Capture the cell that displays the provided text and extract its (X, Y) central coordinate. 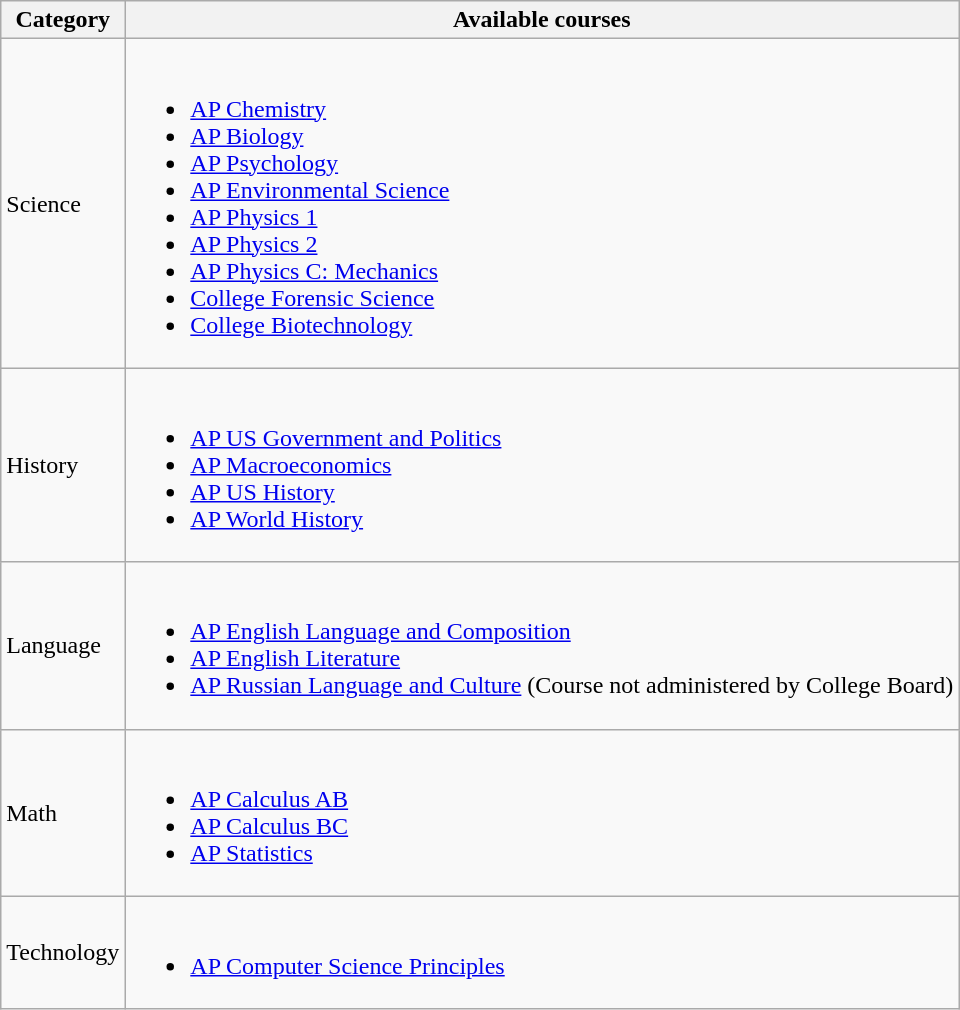
AP US Government and PoliticsAP MacroeconomicsAP US HistoryAP World History (542, 465)
Available courses (542, 20)
Math (63, 812)
Category (63, 20)
AP English Language and CompositionAP English LiteratureAP Russian Language and Culture (Course not administered by College Board) (542, 646)
Technology (63, 952)
AP Calculus ABAP Calculus BCAP Statistics (542, 812)
AP Computer Science Principles (542, 952)
Science (63, 204)
History (63, 465)
Language (63, 646)
